Return the (x, y) coordinate for the center point of the cell that contains the specified text.  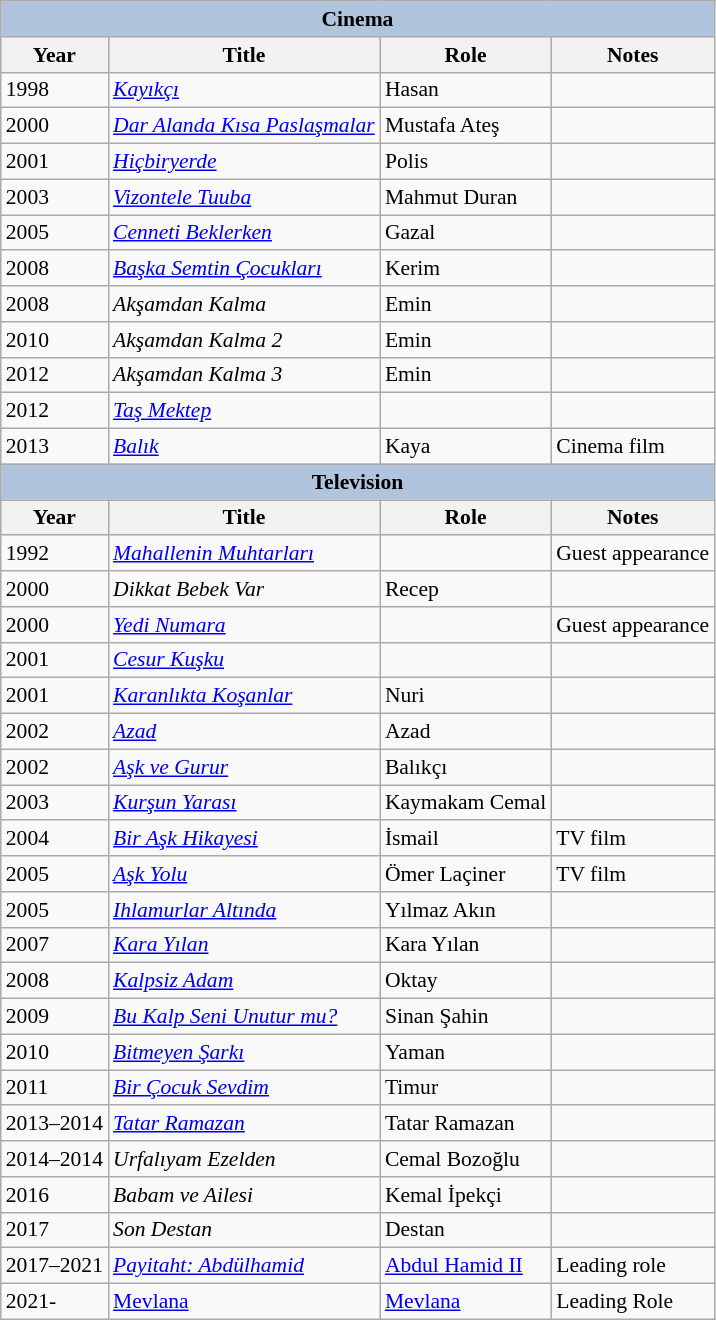
Aşk ve Gurur (244, 767)
Kemal İpekçi (466, 1195)
Cemal Bozoğlu (466, 1159)
Cenneti Beklerken (244, 233)
Oktay (466, 981)
Kaymakam Cemal (466, 803)
Karanlıkta Koşanlar (244, 696)
Ömer Laçiner (466, 874)
1992 (54, 554)
Bitmeyen Şarkı (244, 1052)
Aşk Yolu (244, 874)
Nuri (466, 696)
Cinema film (632, 447)
2021- (54, 1302)
Television (358, 482)
Ihlamurlar Altında (244, 910)
Mahmut Duran (466, 197)
Timur (466, 1088)
Hasan (466, 90)
2013–2014 (54, 1124)
1998 (54, 90)
Yaman (466, 1052)
Cinema (358, 19)
2004 (54, 839)
Cesur Kuşku (244, 660)
Son Destan (244, 1230)
Bu Kalp Seni Unutur mu? (244, 1017)
Abdul Hamid II (466, 1266)
Başka Semtin Çocukları (244, 269)
Polis (466, 162)
Akşamdan Kalma 3 (244, 375)
Sinan Şahin (466, 1017)
2014–2014 (54, 1159)
Hiçbiryerde (244, 162)
Yedi Numara (244, 625)
Leading role (632, 1266)
Balıkçı (466, 767)
2017–2021 (54, 1266)
Mustafa Ateş (466, 126)
2009 (54, 1017)
Mahallenin Muhtarları (244, 554)
Bir Çocuk Sevdim (244, 1088)
Balık (244, 447)
Kayıkçı (244, 90)
Leading Role (632, 1302)
Dikkat Bebek Var (244, 589)
Yılmaz Akın (466, 910)
Dar Alanda Kısa Paslaşmalar (244, 126)
Kaya (466, 447)
2017 (54, 1230)
Bir Aşk Hikayesi (244, 839)
2013 (54, 447)
Payitaht: Abdülhamid (244, 1266)
Akşamdan Kalma 2 (244, 340)
Gazal (466, 233)
Babam ve Ailesi (244, 1195)
Kerim (466, 269)
Kurşun Yarası (244, 803)
2011 (54, 1088)
Taş Mektep (244, 411)
Urfalıyam Ezelden (244, 1159)
Recep (466, 589)
İsmail (466, 839)
Kalpsiz Adam (244, 981)
2007 (54, 945)
2016 (54, 1195)
Destan (466, 1230)
Vizontele Tuuba (244, 197)
Akşamdan Kalma (244, 304)
